Return (x, y) of the center of cell containing provided text 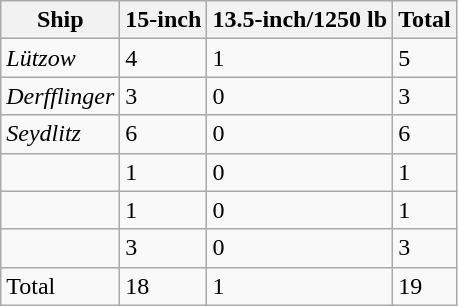
4 (164, 58)
18 (164, 286)
Seydlitz (60, 134)
19 (425, 286)
Derfflinger (60, 96)
Lützow (60, 58)
13.5-inch/1250 lb (300, 20)
15-inch (164, 20)
Ship (60, 20)
5 (425, 58)
